Pinpoint the cell where the given text exists, returning its [X, Y] midpoint coordinate. 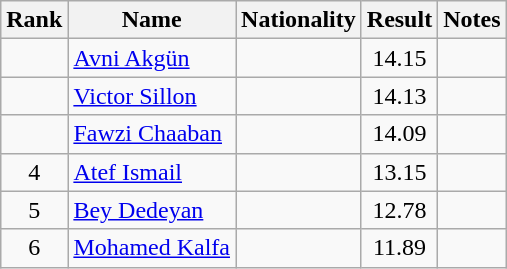
11.89 [399, 248]
Victor Sillon [152, 96]
Atef Ismail [152, 172]
13.15 [399, 172]
14.13 [399, 96]
4 [34, 172]
Avni Akgün [152, 58]
14.15 [399, 58]
6 [34, 248]
Name [152, 20]
Nationality [299, 20]
Rank [34, 20]
14.09 [399, 134]
Result [399, 20]
Mohamed Kalfa [152, 248]
Bey Dedeyan [152, 210]
12.78 [399, 210]
5 [34, 210]
Fawzi Chaaban [152, 134]
Notes [472, 20]
